Provide the [X, Y] coordinate of the cell's center where the given text is located.  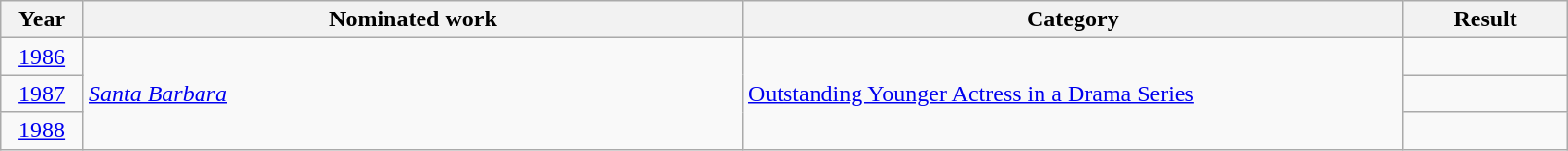
Category [1073, 19]
Santa Barbara [413, 94]
1988 [43, 131]
Nominated work [413, 19]
Result [1485, 19]
1986 [43, 57]
1987 [43, 94]
Year [43, 19]
Outstanding Younger Actress in a Drama Series [1073, 94]
